Identify which cell holds the provided text, then report its [X, Y] central coordinate. 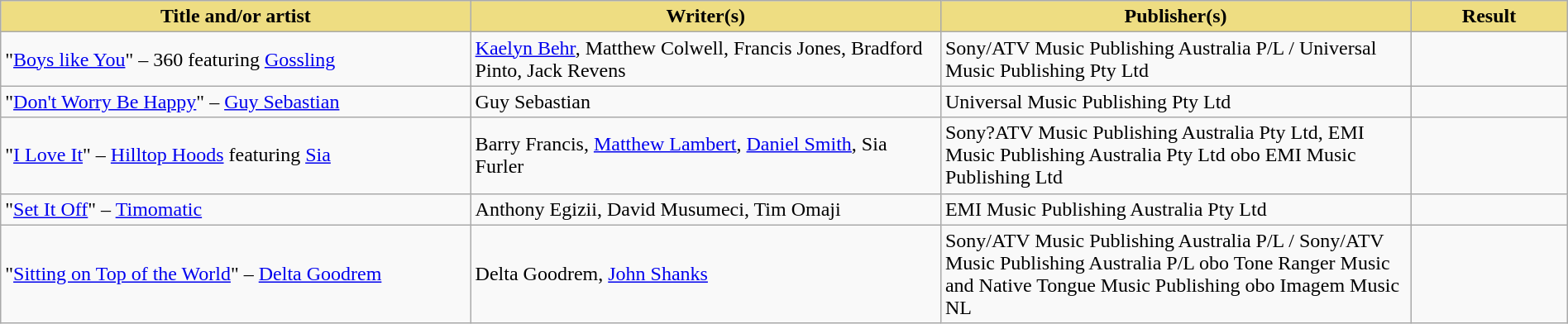
"Boys like You" – 360 featuring Gossling [236, 60]
"I Love It" – Hilltop Hoods featuring Sia [236, 155]
"Don't Worry Be Happy" – Guy Sebastian [236, 102]
Universal Music Publishing Pty Ltd [1175, 102]
Publisher(s) [1175, 17]
"Set It Off" – Timomatic [236, 209]
Anthony Egizii, David Musumeci, Tim Omaji [705, 209]
"Sitting on Top of the World" – Delta Goodrem [236, 274]
EMI Music Publishing Australia Pty Ltd [1175, 209]
Kaelyn Behr, Matthew Colwell, Francis Jones, Bradford Pinto, Jack Revens [705, 60]
Result [1489, 17]
Title and/or artist [236, 17]
Sony/ATV Music Publishing Australia P/L / Universal Music Publishing Pty Ltd [1175, 60]
Delta Goodrem, John Shanks [705, 274]
Barry Francis, Matthew Lambert, Daniel Smith, Sia Furler [705, 155]
Guy Sebastian [705, 102]
Writer(s) [705, 17]
Sony?ATV Music Publishing Australia Pty Ltd, EMI Music Publishing Australia Pty Ltd obo EMI Music Publishing Ltd [1175, 155]
